Identify which cell holds the provided text, then report its (x, y) central coordinate. 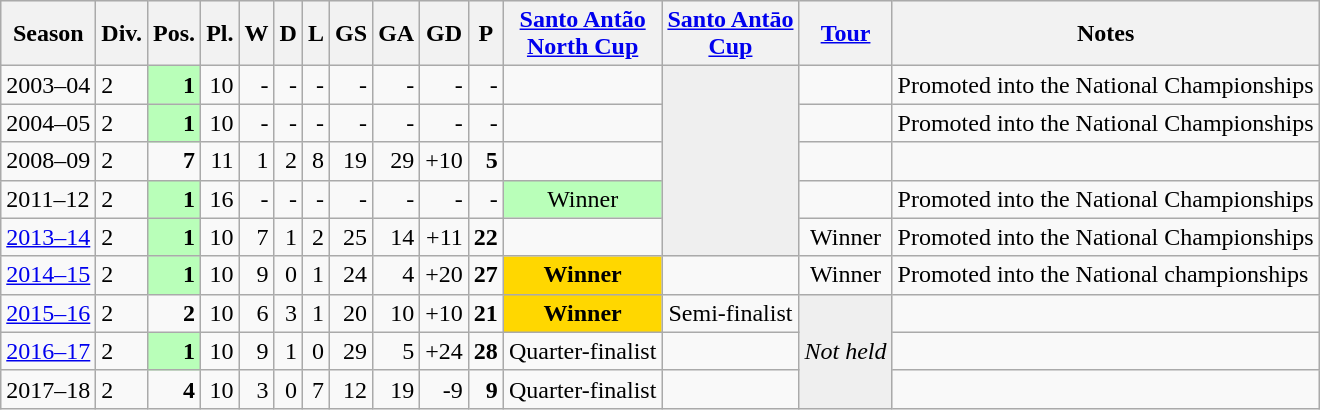
2004–05 (48, 123)
2016–17 (48, 351)
+11 (444, 237)
24 (352, 275)
GD (444, 34)
21 (486, 313)
Santo AntãoNorth Cup (582, 34)
2008–09 (48, 161)
Div. (122, 34)
Pl. (220, 34)
W (256, 34)
6 (256, 313)
2013–14 (48, 237)
16 (220, 199)
14 (396, 237)
2015–16 (48, 313)
P (486, 34)
Santo AntāoCup (730, 34)
11 (220, 161)
L (316, 34)
22 (486, 237)
8 (316, 161)
25 (352, 237)
2017–18 (48, 389)
2003–04 (48, 85)
Pos. (174, 34)
Notes (1106, 34)
2014–15 (48, 275)
Tour (846, 34)
GS (352, 34)
12 (352, 389)
28 (486, 351)
2011–12 (48, 199)
20 (352, 313)
27 (486, 275)
D (288, 34)
+24 (444, 351)
GA (396, 34)
Semi-finalist (730, 313)
Promoted into the National championships (1106, 275)
-9 (444, 389)
Not held (846, 351)
Season (48, 34)
+20 (444, 275)
